Pinpoint the cell where the given text exists, returning its (x, y) midpoint coordinate. 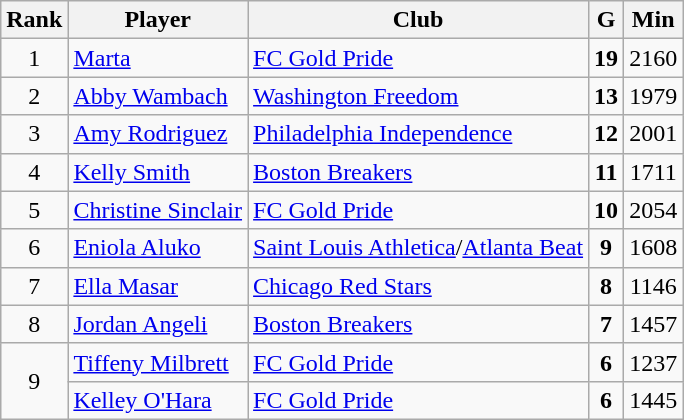
12 (606, 134)
2160 (654, 58)
Abby Wambach (158, 96)
4 (34, 172)
1 (34, 58)
1445 (654, 400)
Washington Freedom (418, 96)
5 (34, 210)
Tiffeny Milbrett (158, 362)
Amy Rodriguez (158, 134)
Min (654, 20)
1608 (654, 248)
1711 (654, 172)
Ella Masar (158, 286)
Kelley O'Hara (158, 400)
2054 (654, 210)
2001 (654, 134)
Club (418, 20)
G (606, 20)
1237 (654, 362)
11 (606, 172)
Saint Louis Athletica/Atlanta Beat (418, 248)
Chicago Red Stars (418, 286)
Jordan Angeli (158, 324)
Christine Sinclair (158, 210)
Kelly Smith (158, 172)
Marta (158, 58)
Rank (34, 20)
Philadelphia Independence (418, 134)
10 (606, 210)
1146 (654, 286)
2 (34, 96)
1979 (654, 96)
3 (34, 134)
13 (606, 96)
19 (606, 58)
Eniola Aluko (158, 248)
1457 (654, 324)
Player (158, 20)
